Pinpoint the cell where the given text exists, returning its (x, y) midpoint coordinate. 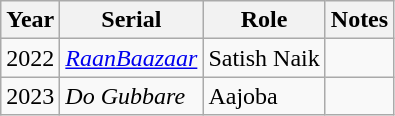
2023 (30, 96)
Serial (132, 20)
Notes (359, 20)
Aajoba (264, 96)
Do Gubbare (132, 96)
Role (264, 20)
RaanBaazaar (132, 58)
Year (30, 20)
Satish Naik (264, 58)
2022 (30, 58)
